Pinpoint the cell where the given text exists, returning its (X, Y) midpoint coordinate. 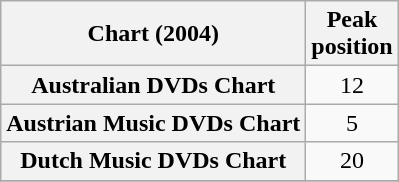
20 (352, 161)
12 (352, 85)
Peakposition (352, 34)
5 (352, 123)
Dutch Music DVDs Chart (154, 161)
Chart (2004) (154, 34)
Austrian Music DVDs Chart (154, 123)
Australian DVDs Chart (154, 85)
